Capture the cell that displays the provided text and extract its [x, y] central coordinate. 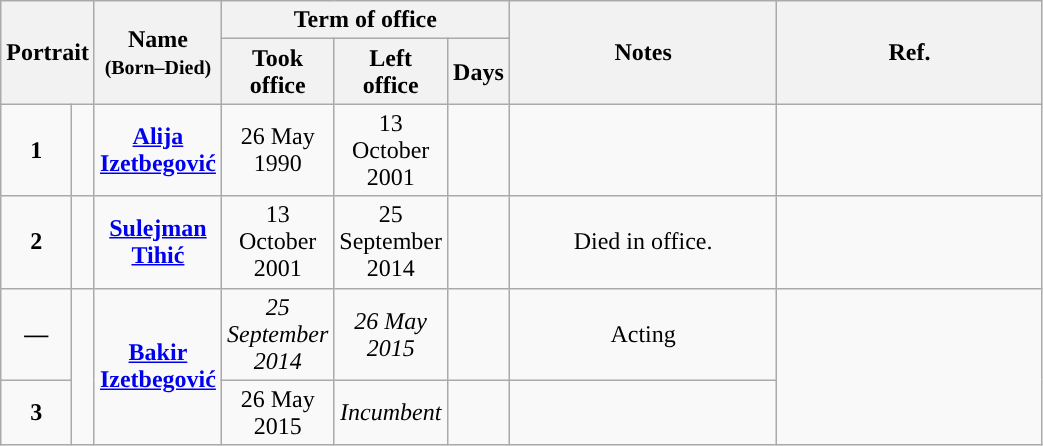
Days [479, 72]
Alija Izetbegović [158, 150]
Incumbent [391, 412]
Ref. [910, 52]
1 [36, 150]
Term of office [365, 20]
Sulejman Tihić [158, 242]
— [36, 334]
2 [36, 242]
Left office [391, 72]
Portrait [48, 52]
Took office [277, 72]
Bakir Izetbegović [158, 366]
3 [36, 412]
Died in office. [643, 242]
Notes [643, 52]
26 May 1990 [277, 150]
Name(Born–Died) [158, 52]
Acting [643, 334]
